Detect which cell encompasses the target text, then output its [X, Y] center coordinate. 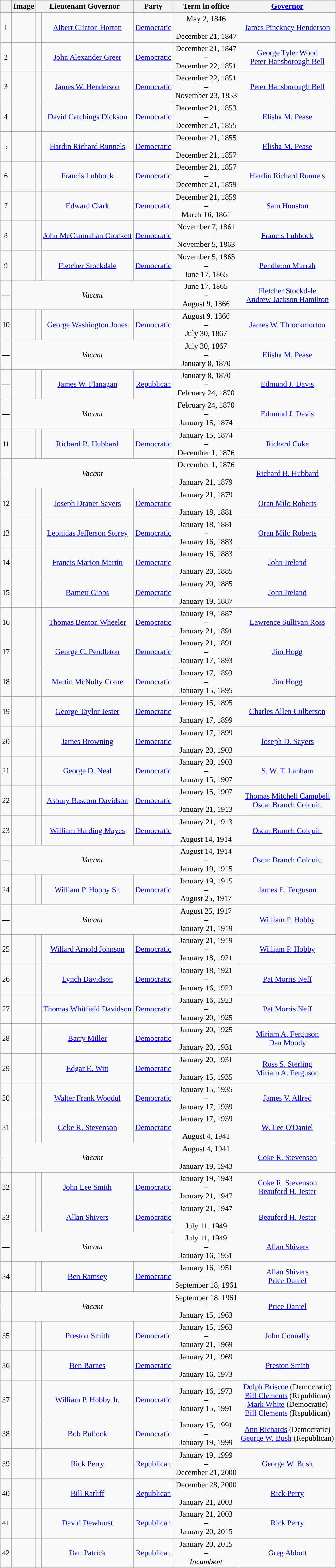
Thomas Whitfield Davidson [87, 1009]
Ann Richards (Democratic)George W. Bush (Republican) [287, 1434]
January 21, 1969–January 16, 1973 [206, 1366]
January 18, 1921–January 16, 1923 [206, 979]
January 20, 1885–January 19, 1887 [206, 592]
S. W. T. Lanham [287, 771]
Pendleton Murrah [287, 265]
Joseph D. Sayers [287, 741]
George W. Bush [287, 1464]
Barry Miller [87, 1039]
May 2, 1846–December 21, 1847 [206, 27]
Barnett Gibbs [87, 592]
William P. Hobby Sr. [87, 890]
January 16, 1973–January 15, 1991 [206, 1400]
5 [6, 146]
29 [6, 1068]
August 9, 1866–July 30, 1867 [206, 325]
Charles Allen Culberson [287, 711]
34 [6, 1276]
December 21, 1857–December 21, 1859 [206, 176]
James V. Allred [287, 1098]
November 5, 1863–June 17, 1865 [206, 265]
Thomas Mitchell CampbellOscar Branch Colquitt [287, 800]
Price Daniel [287, 1306]
17 [6, 652]
Walter Frank Woodul [87, 1098]
Fletcher StockdaleAndrew Jackson Hamilton [287, 295]
David Dewhurst [87, 1523]
John Connally [287, 1336]
James W. Flanagan [87, 384]
Miriam A. FergusonDan Moody [287, 1039]
Leonidas Jefferson Storey [87, 533]
January 8, 1870–February 24, 1870 [206, 384]
27 [6, 1009]
Allan ShiversPrice Daniel [287, 1276]
January 21, 1879–January 18, 1881 [206, 503]
January 15, 1935–January 17, 1939 [206, 1098]
January 16, 1923–January 20, 1925 [206, 1009]
George C. Pendleton [87, 652]
Dan Patrick [87, 1553]
Sam Houston [287, 206]
January 18, 1881–January 16, 1883 [206, 533]
January 21, 1947–July 11, 1949 [206, 1217]
28 [6, 1039]
Governor [287, 6]
Edward Clark [87, 206]
Lynch Davidson [87, 979]
James W. Henderson [87, 87]
7 [6, 206]
Greg Abbott [287, 1553]
15 [6, 592]
16 [6, 622]
32 [6, 1187]
36 [6, 1366]
18 [6, 682]
Martin McNulty Crane [87, 682]
January 20, 1903–January 15, 1907 [206, 771]
January 16, 1883–January 20, 1885 [206, 563]
21 [6, 771]
6 [6, 176]
20 [6, 741]
8 [6, 235]
December 22, 1851–November 23, 1853 [206, 87]
George Washington Jones [87, 325]
January 21, 1919–January 18, 1921 [206, 949]
January 19, 1999–December 21, 2000 [206, 1464]
September 18, 1961–January 15, 1963 [206, 1306]
James W. Throckmorton [287, 325]
July 30, 1867–January 8, 1870 [206, 355]
December 21, 1855–December 21, 1857 [206, 146]
Bill Ratliff [87, 1493]
James E. Ferguson [287, 890]
11 [6, 444]
42 [6, 1553]
Party [154, 6]
January 17, 1893–January 15, 1895 [206, 682]
James Pinckney Henderson [287, 27]
38 [6, 1434]
John Lee Smith [87, 1187]
January 17, 1899–January 20, 1903 [206, 741]
25 [6, 949]
George Tyler WoodPeter Hansborough Bell [287, 57]
January 21, 1913–August 14, 1914 [206, 830]
January 15, 1991–January 19, 1999 [206, 1434]
Coke R. StevensonBeauford H. Jester [287, 1187]
William Harding Mayes [87, 830]
August 4, 1941–January 19, 1943 [206, 1157]
January 19, 1943–January 21, 1947 [206, 1187]
24 [6, 890]
23 [6, 830]
Ross S. SterlingMiriam A. Ferguson [287, 1068]
January 20, 1931–January 15, 1935 [206, 1068]
Beauford H. Jester [287, 1217]
Lieutenant Governor [85, 6]
13 [6, 533]
Ben Barnes [87, 1366]
Peter Hansborough Bell [287, 87]
January 15, 1895–January 17, 1899 [206, 711]
January 16, 1951–September 18, 1961 [206, 1276]
William P. Hobby Jr. [87, 1400]
George D. Neal [87, 771]
31 [6, 1128]
Dolph Briscoe (Democratic)Bill Clements (Republican)Mark White (Democratic)Bill Clements (Republican) [287, 1400]
19 [6, 711]
January 15, 1907–January 21, 1913 [206, 800]
January 21, 1891–January 17, 1893 [206, 652]
Richard Coke [287, 444]
W. Lee O'Daniel [287, 1128]
40 [6, 1493]
January 20, 2015–Incumbent [206, 1553]
4 [6, 117]
10 [6, 325]
December 21, 1847–December 22, 1851 [206, 57]
John Alexander Greer [87, 57]
July 11, 1949–January 16, 1951 [206, 1247]
Fletcher Stockdale [87, 265]
Term in office [206, 6]
January 19, 1887–January 21, 1891 [206, 622]
22 [6, 800]
August 25, 1917–January 21, 1919 [206, 920]
Francis Marion Martin [87, 563]
2 [6, 57]
Image [24, 6]
Joseph Draper Sayers [87, 503]
George Taylor Jester [87, 711]
Ben Ramsey [87, 1276]
26 [6, 979]
35 [6, 1336]
January 15, 1874–December 1, 1876 [206, 444]
January 17, 1939–August 4, 1941 [206, 1128]
12 [6, 503]
Edgar E. Witt [87, 1068]
39 [6, 1464]
Thomas Benton Wheeler [87, 622]
9 [6, 265]
1 [6, 27]
37 [6, 1400]
Bob Bullock [87, 1434]
November 7, 1861–November 5, 1863 [206, 235]
41 [6, 1523]
Asbury Bascom Davidson [87, 800]
January 15, 1963–January 21, 1969 [206, 1336]
January 19, 1915–August 25, 1917 [206, 890]
August 14, 1914–January 19, 1915 [206, 860]
John McClannahan Crockett [87, 235]
December 28, 2000–January 21, 2003 [206, 1493]
David Catchings Dickson [87, 117]
January 21, 2003–January 20, 2015 [206, 1523]
30 [6, 1098]
14 [6, 563]
December 21, 1853–December 21, 1855 [206, 117]
James Browning [87, 741]
Willard Arnold Johnson [87, 949]
January 20, 1925–January 20, 1931 [206, 1039]
Lawrence Sullivan Ross [287, 622]
December 1, 1876–January 21, 1879 [206, 474]
February 24, 1870–January 15, 1874 [206, 414]
June 17, 1865–August 9, 1866 [206, 295]
December 21, 1859–March 16, 1861 [206, 206]
33 [6, 1217]
3 [6, 87]
Albert Clinton Horton [87, 27]
